Detect which cell encompasses the target text, then output its (x, y) center coordinate. 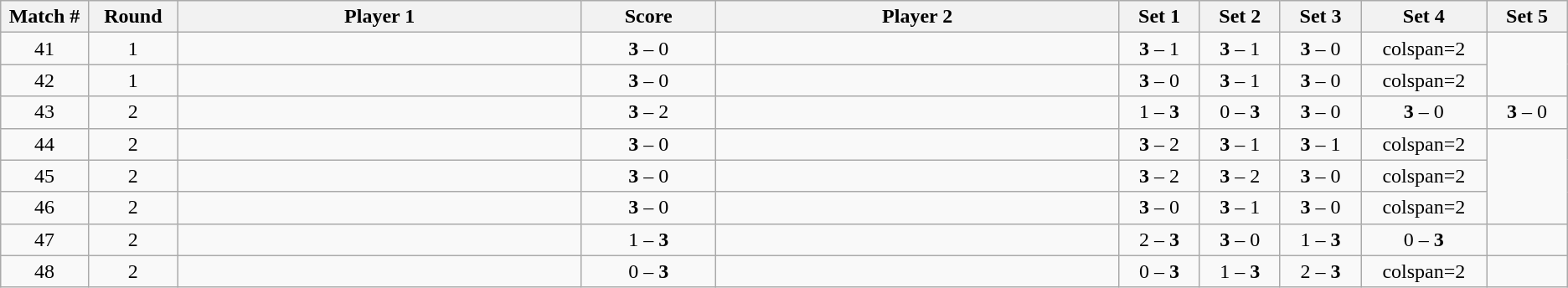
Set 5 (1527, 17)
Player 2 (916, 17)
48 (45, 271)
47 (45, 239)
45 (45, 176)
44 (45, 144)
46 (45, 208)
Set 2 (1240, 17)
42 (45, 80)
Set 3 (1320, 17)
41 (45, 49)
Match # (45, 17)
Round (132, 17)
Player 1 (379, 17)
43 (45, 112)
Set 1 (1159, 17)
Set 4 (1424, 17)
Score (648, 17)
